Locate the cell with the specified text and output its (x, y) center coordinate. 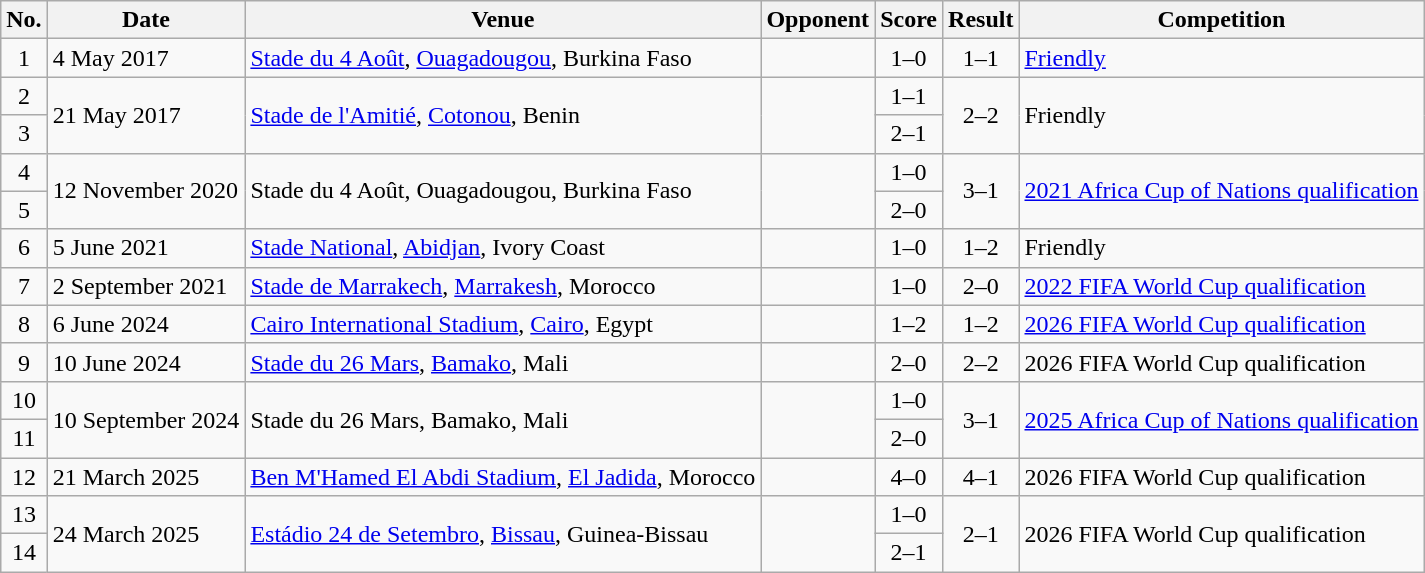
24 March 2025 (146, 534)
12 November 2020 (146, 191)
14 (24, 553)
8 (24, 324)
Stade National, Abidjan, Ivory Coast (503, 248)
Stade de l'Amitié, Cotonou, Benin (503, 115)
10 September 2024 (146, 419)
Opponent (818, 20)
Competition (1222, 20)
Venue (503, 20)
11 (24, 438)
2025 Africa Cup of Nations qualification (1222, 419)
3 (24, 134)
4 May 2017 (146, 58)
Score (909, 20)
5 (24, 210)
7 (24, 286)
Result (981, 20)
2021 Africa Cup of Nations qualification (1222, 191)
Cairo International Stadium, Cairo, Egypt (503, 324)
No. (24, 20)
10 June 2024 (146, 362)
9 (24, 362)
Date (146, 20)
Stade de Marrakech, Marrakesh, Morocco (503, 286)
21 May 2017 (146, 115)
5 June 2021 (146, 248)
1 (24, 58)
10 (24, 400)
2 September 2021 (146, 286)
4 (24, 172)
4–1 (981, 477)
6 June 2024 (146, 324)
2022 FIFA World Cup qualification (1222, 286)
6 (24, 248)
12 (24, 477)
13 (24, 515)
Estádio 24 de Setembro, Bissau, Guinea-Bissau (503, 534)
4–0 (909, 477)
Ben M'Hamed El Abdi Stadium, El Jadida, Morocco (503, 477)
2 (24, 96)
21 March 2025 (146, 477)
